Find where the given text appears and provide that cell's center as (x, y) coordinate. 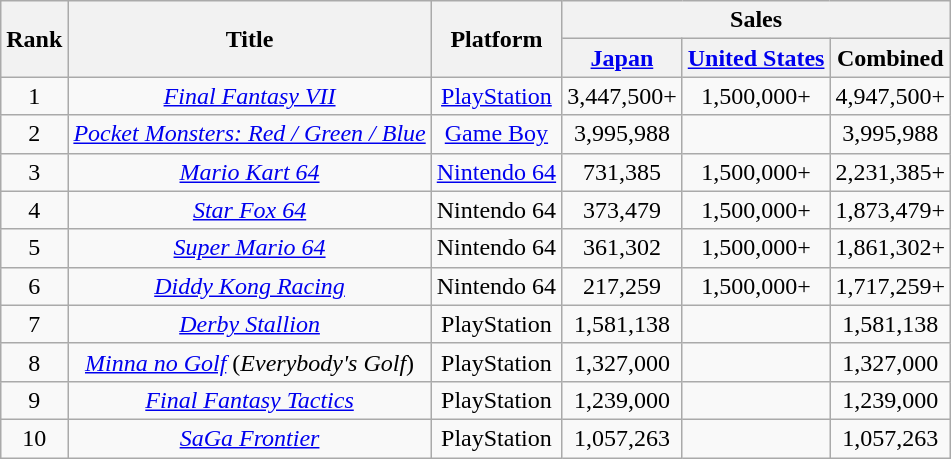
Diddy Kong Racing (250, 286)
Super Mario 64 (250, 248)
4,947,500+ (890, 96)
10 (34, 438)
2 (34, 134)
4 (34, 210)
7 (34, 324)
731,385 (622, 172)
Star Fox 64 (250, 210)
SaGa Frontier (250, 438)
5 (34, 248)
9 (34, 400)
Mario Kart 64 (250, 172)
Japan (622, 58)
Combined (890, 58)
Final Fantasy Tactics (250, 400)
Title (250, 39)
1,717,259+ (890, 286)
Minna no Golf (Everybody's Golf) (250, 362)
8 (34, 362)
217,259 (622, 286)
361,302 (622, 248)
Platform (496, 39)
1 (34, 96)
Rank (34, 39)
United States (756, 58)
Final Fantasy VII (250, 96)
373,479 (622, 210)
Pocket Monsters: Red / Green / Blue (250, 134)
1,861,302+ (890, 248)
6 (34, 286)
1,873,479+ (890, 210)
Game Boy (496, 134)
2,231,385+ (890, 172)
3 (34, 172)
Sales (756, 20)
Derby Stallion (250, 324)
3,447,500+ (622, 96)
